Pinpoint the cell where the given text exists, returning its (x, y) midpoint coordinate. 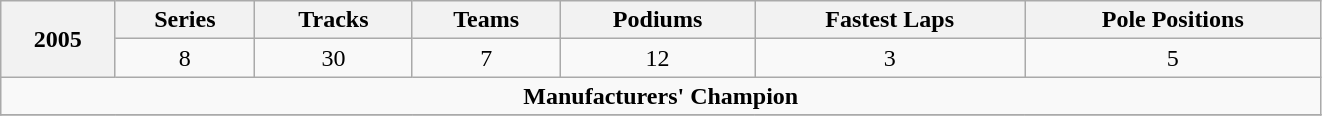
Podiums (657, 20)
Tracks (334, 20)
30 (334, 58)
3 (890, 58)
8 (185, 58)
2005 (58, 39)
Series (185, 20)
Manufacturers' Champion (661, 96)
Fastest Laps (890, 20)
5 (1173, 58)
Teams (486, 20)
12 (657, 58)
Pole Positions (1173, 20)
7 (486, 58)
